Search for the cell housing the specified text and yield its [X, Y] center coordinate. 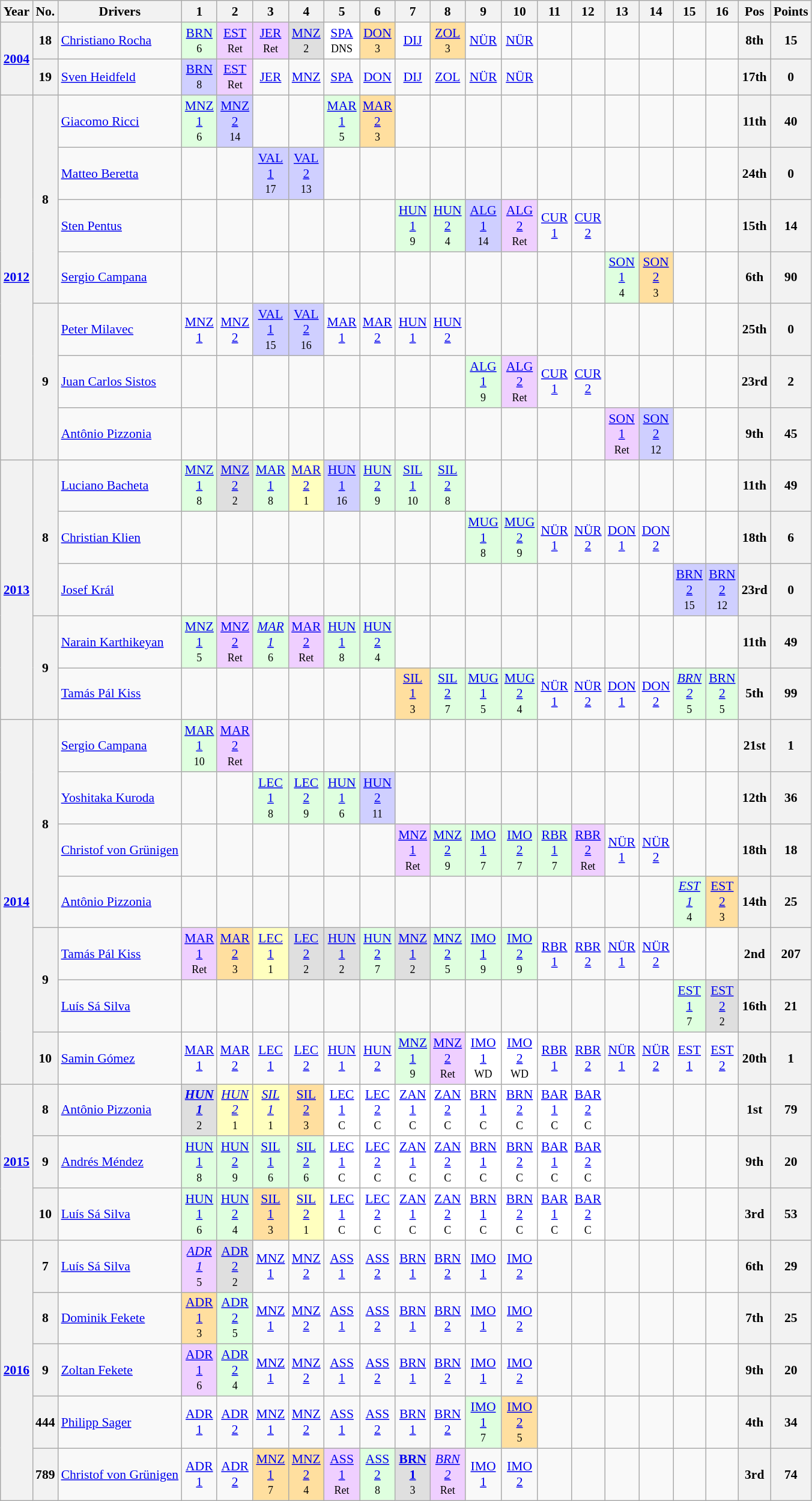
SIL21 [306, 1214]
Philipp Sager [120, 1422]
VAL115 [270, 330]
MAR1Ret [199, 954]
5th [754, 694]
EST14 [689, 902]
SPADNS [341, 41]
MNZ [306, 77]
SON1Ret [622, 434]
DON3 [377, 41]
Pos [754, 11]
Juan Carlos Sistos [120, 382]
3 [270, 11]
SIL26 [306, 1163]
VAL117 [270, 174]
MNZ16 [199, 121]
Andrés Méndez [120, 1163]
ZOL [447, 77]
Christian Klien [120, 538]
34 [791, 1422]
444 [46, 1422]
SIL16 [270, 1163]
ADR24 [234, 1371]
789 [46, 1474]
SIL27 [447, 694]
JER [270, 77]
Zoltan Fekete [120, 1371]
4 [306, 11]
LEC2 [306, 1058]
ADR25 [234, 1318]
LEC29 [306, 798]
LEC11 [270, 954]
LEC1 [270, 1058]
IMO25 [520, 1422]
MUG15 [483, 694]
11 [554, 11]
ADR13 [199, 1318]
HUN19 [413, 226]
14th [754, 902]
HUN21 [234, 1110]
Josef Král [120, 590]
ALG114 [483, 226]
5 [341, 11]
74 [791, 1474]
IMO29 [520, 954]
LEC22 [306, 954]
JERRet [270, 41]
BRN13 [413, 1474]
EST23 [722, 902]
MNZ25 [447, 954]
Year [17, 11]
HUN116 [341, 485]
IMO19 [483, 954]
VAL213 [306, 174]
MNZ1Ret [413, 851]
Giacomo Ricci [120, 121]
2004 [17, 59]
2012 [17, 277]
BRN215 [689, 590]
EST1 [689, 1058]
HUN211 [377, 798]
20th [754, 1058]
MNZ18 [199, 485]
15th [754, 226]
SON212 [656, 434]
Peter Milavec [120, 330]
99 [791, 694]
12 [588, 11]
BRN6 [199, 41]
LEC18 [270, 798]
MNZ19 [413, 1058]
HUN27 [377, 954]
BRN212 [722, 590]
SIL28 [447, 485]
25th [754, 330]
2016 [17, 1371]
DON [377, 77]
SIL23 [306, 1110]
EST17 [689, 1007]
MNZ12 [413, 954]
EST2 [722, 1058]
Christiano Rocha [120, 41]
MNZ29 [447, 851]
RBR2Ret [588, 851]
IMO2WD [520, 1058]
ASS28 [377, 1474]
36 [791, 798]
8th [754, 41]
2014 [17, 902]
90 [791, 277]
Yoshitaka Kuroda [120, 798]
MAR15 [341, 121]
ADR16 [199, 1371]
Narain Karthikeyan [120, 641]
BRN8 [199, 77]
MAR18 [270, 485]
MAR110 [199, 746]
MUG18 [483, 538]
16th [754, 1007]
MNZ22 [234, 485]
207 [791, 954]
SPA [341, 77]
2015 [17, 1162]
No. [46, 11]
Luciano Bacheta [120, 485]
MAR21 [306, 485]
Samin Gómez [120, 1058]
29 [791, 1266]
16 [722, 11]
IMO27 [520, 851]
BRN2Ret [447, 1474]
ZOL3 [447, 41]
12th [754, 798]
SON14 [622, 277]
Sten Pentus [120, 226]
7th [754, 1318]
40 [791, 121]
Points [791, 11]
19 [46, 77]
MNZ15 [199, 641]
ALG19 [483, 382]
EST22 [722, 1007]
SIL11 [270, 1110]
17th [754, 77]
2013 [17, 590]
SIL110 [413, 485]
24th [754, 174]
53 [791, 1214]
Dominik Fekete [120, 1318]
Drivers [120, 11]
1st [754, 1110]
13 [622, 11]
4th [754, 1422]
21st [754, 746]
MNZ214 [234, 121]
MNZ24 [306, 1474]
MAR16 [270, 641]
ADR15 [199, 1266]
21 [791, 1007]
Matteo Beretta [120, 174]
79 [791, 1110]
VAL216 [306, 330]
SON23 [656, 277]
MUG29 [520, 538]
MUG24 [520, 694]
ASS1Ret [341, 1474]
MNZ17 [270, 1474]
Sven Heidfeld [120, 77]
2nd [754, 954]
RBR17 [554, 851]
IMO1WD [483, 1058]
ADR22 [234, 1266]
45 [791, 434]
